Capture the cell that displays the provided text and extract its (X, Y) central coordinate. 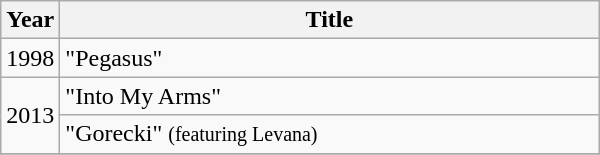
"Gorecki" (featuring Levana) (330, 134)
"Into My Arms" (330, 96)
1998 (30, 58)
"Pegasus" (330, 58)
Year (30, 20)
2013 (30, 115)
Title (330, 20)
